Capture the cell that displays the provided text and extract its [x, y] central coordinate. 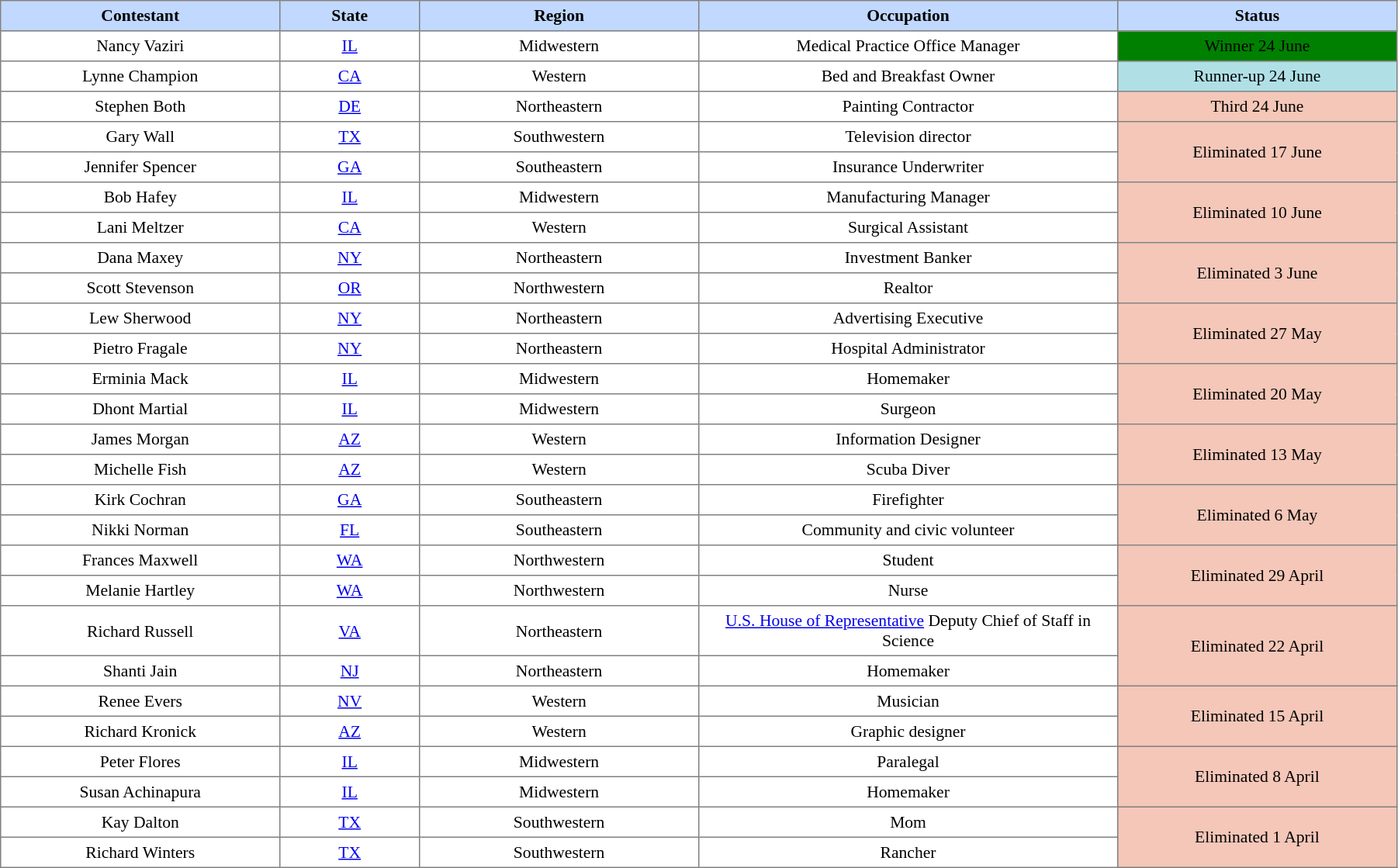
Eliminated 22 April [1257, 646]
Third 24 June [1257, 107]
NV [350, 701]
Scott Stevenson [140, 289]
Lew Sherwood [140, 318]
Nancy Vaziri [140, 47]
Scuba Diver [908, 470]
Community and civic volunteer [908, 531]
Region [559, 16]
James Morgan [140, 439]
Shanti Jain [140, 670]
Surgical Assistant [908, 228]
VA [350, 631]
Michelle Fish [140, 470]
OR [350, 289]
Dhont Martial [140, 410]
Jennifer Spencer [140, 168]
Rancher [908, 852]
Eliminated 29 April [1257, 576]
Richard Winters [140, 852]
Advertising Executive [908, 318]
Eliminated 20 May [1257, 394]
Eliminated 1 April [1257, 837]
Peter Flores [140, 762]
U.S. House of Representative Deputy Chief of Staff in Science [908, 631]
Occupation [908, 16]
Manufacturing Manager [908, 197]
Eliminated 27 May [1257, 334]
NJ [350, 670]
Runner-up 24 June [1257, 76]
Susan Achinapura [140, 791]
Lani Meltzer [140, 228]
FL [350, 531]
Winner 24 June [1257, 47]
Surgeon [908, 410]
Medical Practice Office Manager [908, 47]
Richard Russell [140, 631]
Richard Kronick [140, 731]
Eliminated 10 June [1257, 213]
Eliminated 8 April [1257, 776]
Paralegal [908, 762]
State [350, 16]
Bob Hafey [140, 197]
Contestant [140, 16]
Eliminated 17 June [1257, 152]
Stephen Both [140, 107]
Dana Maxey [140, 258]
Erminia Mack [140, 379]
Musician [908, 701]
Kay Dalton [140, 822]
Graphic designer [908, 731]
Lynne Champion [140, 76]
Painting Contractor [908, 107]
Melanie Hartley [140, 591]
Pietro Fragale [140, 349]
Kirk Cochran [140, 500]
Student [908, 560]
Bed and Breakfast Owner [908, 76]
Mom [908, 822]
Information Designer [908, 439]
Renee Evers [140, 701]
Eliminated 15 April [1257, 716]
Eliminated 13 May [1257, 455]
Nurse [908, 591]
Insurance Underwriter [908, 168]
Investment Banker [908, 258]
DE [350, 107]
Hospital Administrator [908, 349]
Television director [908, 137]
Gary Wall [140, 137]
Frances Maxwell [140, 560]
Firefighter [908, 500]
Eliminated 6 May [1257, 515]
Status [1257, 16]
Nikki Norman [140, 531]
Eliminated 3 June [1257, 273]
Realtor [908, 289]
